Locate the cell with the specified text and output its (X, Y) center coordinate. 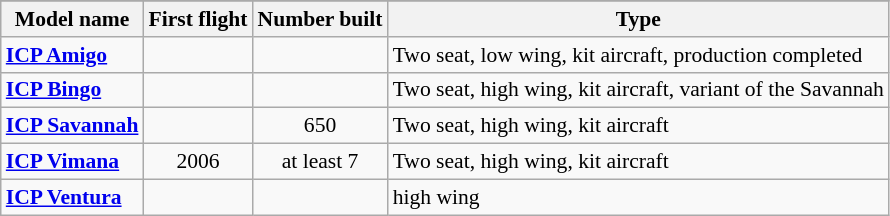
First flight (198, 19)
ICP Ventura (72, 197)
ICP Bingo (72, 90)
Number built (320, 19)
high wing (638, 197)
Type (638, 19)
ICP Savannah (72, 126)
at least 7 (320, 162)
650 (320, 126)
Model name (72, 19)
2006 (198, 162)
ICP Amigo (72, 55)
Two seat, low wing, kit aircraft, production completed (638, 55)
ICP Vimana (72, 162)
Two seat, high wing, kit aircraft, variant of the Savannah (638, 90)
